Provide the (x, y) coordinate of the cell's center where the given text is located.  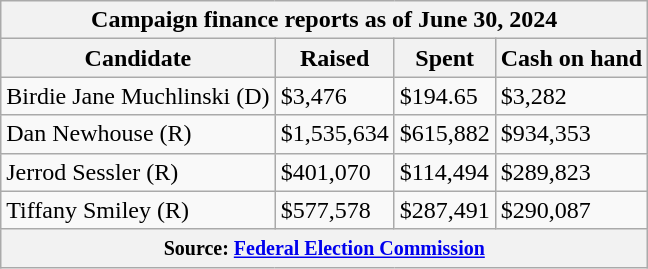
Dan Newhouse (R) (138, 134)
$289,823 (571, 172)
Birdie Jane Muchlinski (D) (138, 96)
$194.65 (444, 96)
$1,535,634 (334, 134)
Spent (444, 58)
Candidate (138, 58)
$287,491 (444, 210)
Tiffany Smiley (R) (138, 210)
$3,282 (571, 96)
Raised (334, 58)
$3,476 (334, 96)
Jerrod Sessler (R) (138, 172)
$934,353 (571, 134)
$401,070 (334, 172)
$290,087 (571, 210)
Source: Federal Election Commission (324, 248)
$577,578 (334, 210)
Campaign finance reports as of June 30, 2024 (324, 20)
$615,882 (444, 134)
Cash on hand (571, 58)
$114,494 (444, 172)
